For the text-containing cell, return its midpoint in [x, y] coordinate format. 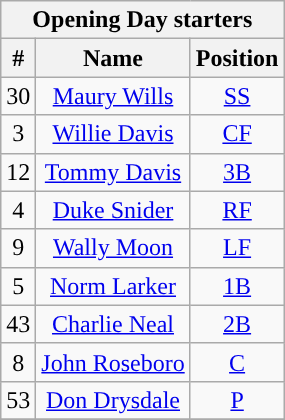
P [237, 400]
Position [237, 58]
5 [18, 286]
30 [18, 96]
LF [237, 248]
# [18, 58]
Maury Wills [113, 96]
3B [237, 172]
Wally Moon [113, 248]
Charlie Neal [113, 324]
Don Drysdale [113, 400]
Norm Larker [113, 286]
53 [18, 400]
43 [18, 324]
C [237, 362]
8 [18, 362]
RF [237, 210]
Willie Davis [113, 134]
Tommy Davis [113, 172]
9 [18, 248]
2B [237, 324]
John Roseboro [113, 362]
1B [237, 286]
12 [18, 172]
Duke Snider [113, 210]
Name [113, 58]
4 [18, 210]
SS [237, 96]
CF [237, 134]
Opening Day starters [142, 20]
3 [18, 134]
